Provide the (x, y) coordinate of the cell's center where the given text is located.  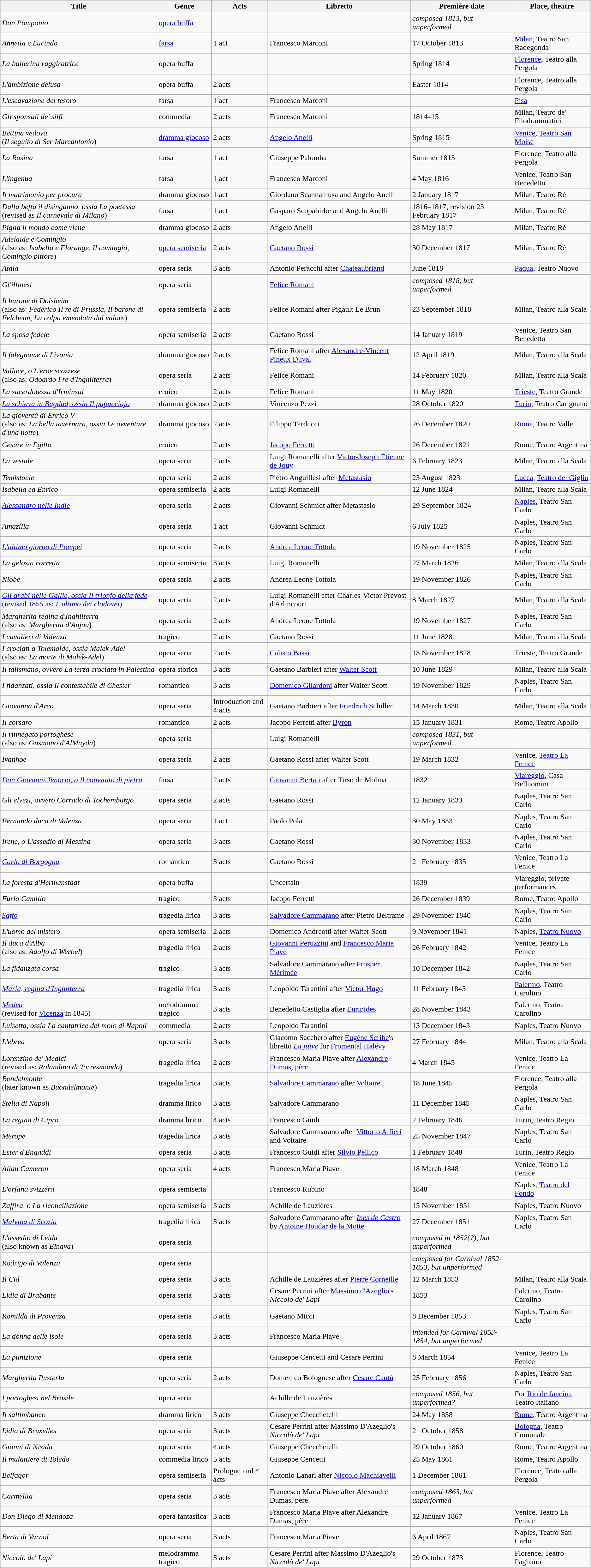
19 November 1825 (462, 547)
11 February 1843 (462, 988)
Alessandro nelle Indie (79, 505)
18 June 1845 (462, 1083)
10 June 1829 (462, 669)
1 December 1861 (462, 1475)
Gli elvezi, ovvero Corrado di Tochemburgo (79, 800)
Achille de Lauzières after Pierre Corneille (339, 1279)
Giacomo Sacchero after Eugène Scribe's libretto La juive for Fromental Halévy (339, 1042)
Salvadore Cammarano (339, 1103)
1848 (462, 1189)
27 February 1844 (462, 1042)
Gasparo Scopabirbe and Angelo Anelli (339, 211)
Prologue and 4 acts (240, 1475)
Genre (184, 6)
8 March 1827 (462, 600)
26 December 1821 (462, 445)
Luigi Romanelli after Charles-Victor Prévost d'Arlincourt (339, 600)
Francesco Guidi (339, 1120)
Milan, Teatro San Radegonda (552, 43)
26 December 1820 (462, 424)
Lidia di Bruxelles (79, 1431)
Il falegname di Livonia (79, 355)
Bondelmonte(later known as Buondelmonte) (79, 1083)
Il talismano, ovvero La terza crociata in Palestina (79, 669)
6 February 1823 (462, 461)
composed 1818, but unperformed (462, 285)
Niobe (79, 579)
Place, theatre (552, 6)
8 March 1854 (462, 1357)
Il barone di Dolsheim(also as: Federico II re di Prussia, Il barone di Felcheim, La colpa emendata dal valore) (79, 309)
Domenico Gilardoni after Walter Scott (339, 685)
L'escavazione del tesoro (79, 100)
Felice Romani after Alexandre-Vincent Pineux Duval (339, 355)
Acts (240, 6)
Gaetano Micci (339, 1316)
Leopoldo Tarantini (339, 1025)
Carmelita (79, 1496)
21 October 1858 (462, 1431)
La gelosia corretta (79, 563)
Ester d'Engaddi (79, 1152)
1814–15 (462, 117)
La fidanzata corsa (79, 968)
Giuseppe Cencetti and Cesare Perrini (339, 1357)
Gaetano Barbieri after Friedrich Schiller (339, 706)
Pietro Anguillesi after Metastasio (339, 477)
19 November 1829 (462, 685)
Fernando duca di Valenza (79, 820)
1832 (462, 779)
15 January 1831 (462, 722)
Irene, o L'assedio di Messina (79, 841)
Gianni di Nisida (79, 1447)
La sposa fedele (79, 334)
Belfagor (79, 1475)
La punizione (79, 1357)
Francesco Rubino (339, 1189)
28 November 1843 (462, 1009)
7 February 1846 (462, 1120)
Giovanni Bertati after Tirso de Molina (339, 779)
Vincenzo Pezzi (339, 404)
Luisetta, ossia La cantatrice del molo di Napoli (79, 1025)
Uncertain (339, 882)
composed 1863, but unperformed (462, 1496)
Giuseppe Cencetti (339, 1459)
28 October 1820 (462, 404)
Amazilia (79, 526)
Jacopo Ferretti after Byron (339, 722)
5 acts (240, 1459)
opera storica (184, 669)
Ivanhoe (79, 759)
29 September 1824 (462, 505)
Spring 1814 (462, 64)
18 March 1848 (462, 1168)
24 May 1858 (462, 1415)
Saffo (79, 915)
28 May 1817 (462, 227)
23 September 1818 (462, 309)
Calisto Bassi (339, 653)
Piglia il mondo come viene (79, 227)
Libretto (339, 6)
Felice Romani after Pigault Le Brun (339, 309)
Antonio Lanari after Niccolò Machiavelli (339, 1475)
13 December 1843 (462, 1025)
Naples, Teatro del Fondo (552, 1189)
L'ebrea (79, 1042)
Padua, Teatro Nuovo (552, 268)
9 November 1841 (462, 931)
Domenico Bolognese after Cesare Cantù (339, 1378)
Il matrimonio per procura (79, 195)
Annetta e Lucindo (79, 43)
Atala (79, 268)
composed in 1852(?), but unperformed (462, 1242)
L'ambizione delusa (79, 84)
Margherita regina d'Inghilterra(also as: Margherita d'Anjou) (79, 620)
Il Cid (79, 1279)
29 November 1840 (462, 915)
Il duca d'Alba(also as: Adolfo di Werbel) (79, 947)
Il corsaro (79, 722)
For Rio de Janeiro, Teatro Italiano (552, 1398)
Salvadore Cammarano after Prosper Mérimée (339, 968)
Romilda di Provenza (79, 1316)
29 October 1860 (462, 1447)
29 October 1873 (462, 1558)
Medea(revised for Vicenza in 1845) (79, 1009)
19 November 1826 (462, 579)
4 March 1845 (462, 1062)
Temistocle (79, 477)
L'orfana svizzera (79, 1189)
12 January 1867 (462, 1517)
26 February 1842 (462, 947)
Merope (79, 1136)
Bologna, Teatro Comunale (552, 1431)
Salvadore Cammarano after Pietro Beltrame (339, 915)
La Rosina (79, 158)
Zaffira, o La riconciliazione (79, 1205)
I portoghesi nel Brasile (79, 1398)
27 March 1826 (462, 563)
Giovanni Schmidt after Metastasio (339, 505)
Salvadore Cammarano after Voltaire (339, 1083)
Florence, Teatro Pagliano (552, 1558)
6 July 1825 (462, 526)
La schiava in Bagdad, ossia Il papucciajo (79, 404)
4 May 1816 (462, 178)
19 March 1832 (462, 759)
Spring 1815 (462, 137)
12 March 1853 (462, 1279)
Vallace, o L'eroe scozzese(also as: Odoardo I re d'Inghilterra) (79, 375)
23 August 1823 (462, 477)
Paolo Pola (339, 820)
25 May 1861 (462, 1459)
La sacerdotessa d'Irminsul (79, 392)
Il saltimbanco (79, 1415)
13 November 1828 (462, 653)
Lorenzino de' Medici(revised as: Rolandino di Torresmondo) (79, 1062)
Cesare Perrini after Massimo d'Azeglio's Niccolò de' Lapi (339, 1295)
Filippo Tarducci (339, 424)
Il rinnegato portoghese(also as: Gusmano d'AlMayda) (79, 738)
Berta di Varnol (79, 1537)
I crociati a Tolemaide, ossia Malek-Adel(also as: La morte di Malek-Adel) (79, 653)
Don Diego di Mendoza (79, 1517)
Salvadore Cammarano after Inès de Castro by Antoine Houdar de la Motte (339, 1222)
17 October 1813 (462, 43)
1 February 1848 (462, 1152)
1853 (462, 1295)
Luigi Romanelli after Victor-Joseph Étienne de Jouy (339, 461)
Première date (462, 6)
Francesco Guidi after Silvio Pellico (339, 1152)
Gl'illinesi (79, 285)
Lucca, Teatro del Giglio (552, 477)
1816–1817, revision 23 February 1817 (462, 211)
Margherita Pusterla (79, 1378)
11 June 1828 (462, 637)
La foresta d'Hermanstadt (79, 882)
Stella di Napoli (79, 1103)
composed 1813, but unperformed (462, 23)
Antonio Peracchi after Chateaubriand (339, 268)
I cavalieri di Valenza (79, 637)
Rome, Teatro Valle (552, 424)
14 February 1820 (462, 375)
Giordano Scannamusa and Angelo Anelli (339, 195)
Bettina vedova(Il seguito di Ser Marcantonio) (79, 137)
Niccolò de' Lapi (79, 1558)
Gli arabi nelle Gallie, ossia Il trionfo della fede(revised 1855 as: L'ultimo dei clodovei) (79, 600)
Carlo di Borgogna (79, 862)
Allan Cameron (79, 1168)
Salvadore Cammarano after Vittorio Alfieri and Voltaire (339, 1136)
25 November 1847 (462, 1136)
Lidia di Brabante (79, 1295)
2 January 1817 (462, 195)
Giuseppe Palomba (339, 158)
Viareggio, private performances (552, 882)
La vestale (79, 461)
Adelaide e Comingio(also as: Isabella e Florange, Il comingio, Comingio pittore) (79, 248)
Dalla beffa il disinganno, ossia La poetessa(revised as Il carnevale di Milano) (79, 211)
Milan, Teatro de' Filodrammatici (552, 117)
Gaetano Barbieri after Walter Scott (339, 669)
Rodrigo di Valenza (79, 1263)
composed 1856, but unperformed? (462, 1398)
La regina di Cipro (79, 1120)
Viareggio, Casa Belluomini (552, 779)
opera fantastica (184, 1517)
La ballerina raggiratrice (79, 64)
Maria, regina d'Inghilterra (79, 988)
15 November 1851 (462, 1205)
L'assedio di Leida(also known as Elnava) (79, 1242)
Isabella ed Enrico (79, 489)
12 April 1819 (462, 355)
10 December 1842 (462, 968)
30 November 1833 (462, 841)
8 December 1853 (462, 1316)
11 May 1820 (462, 392)
1839 (462, 882)
Il mulattiere di Toledo (79, 1459)
14 January 1819 (462, 334)
11 December 1845 (462, 1103)
Leopoldo Tarantini after Victor Hugo (339, 988)
Summer 1815 (462, 158)
Venice, Teatro San Moisè (552, 137)
14 March 1830 (462, 706)
Gli sponsali de' silfi (79, 117)
12 June 1824 (462, 489)
Don Pomponio (79, 23)
Pisa (552, 100)
Cesare in Egitto (79, 445)
composed 1831, but unperformed (462, 738)
L'uomo del mistero (79, 931)
La donna delle isole (79, 1337)
Don Giovanni Tenorio, o Il convitato di pietra (79, 779)
Turin, Teatro Carignano (552, 404)
La gioventù di Enrico V(also as: La bella tavernara, ossia Le avventure d'una notte) (79, 424)
intended for Carnival 1853-1854, but unperformed (462, 1337)
30 December 1817 (462, 248)
Giovanni Peruzzini and Francesco Maria Piave (339, 947)
I fidanzati, ossia Il contestabile di Chester (79, 685)
Easter 1814 (462, 84)
26 December 1839 (462, 899)
Furio Camillo (79, 899)
commedia lirico (184, 1459)
27 December 1851 (462, 1222)
June 1818 (462, 268)
25 February 1856 (462, 1378)
6 April 1867 (462, 1537)
Title (79, 6)
12 January 1833 (462, 800)
L'ultimo giorno di Pompei (79, 547)
Benedetto Castiglia after Euripides (339, 1009)
Introduction and 4 acts (240, 706)
Gaetano Rossi after Walter Scott (339, 759)
L'ingenua (79, 178)
Malvina di Scozia (79, 1222)
21 February 1835 (462, 862)
19 November 1827 (462, 620)
30 May 1833 (462, 820)
Giovanni Schmidt (339, 526)
Domenico Andreotti after Walter Scott (339, 931)
composed for Carnival 1852-1853, but unperformed (462, 1263)
Giovanna d'Arco (79, 706)
